From the cell containing the given text, extract its center point as [x, y] coordinate. 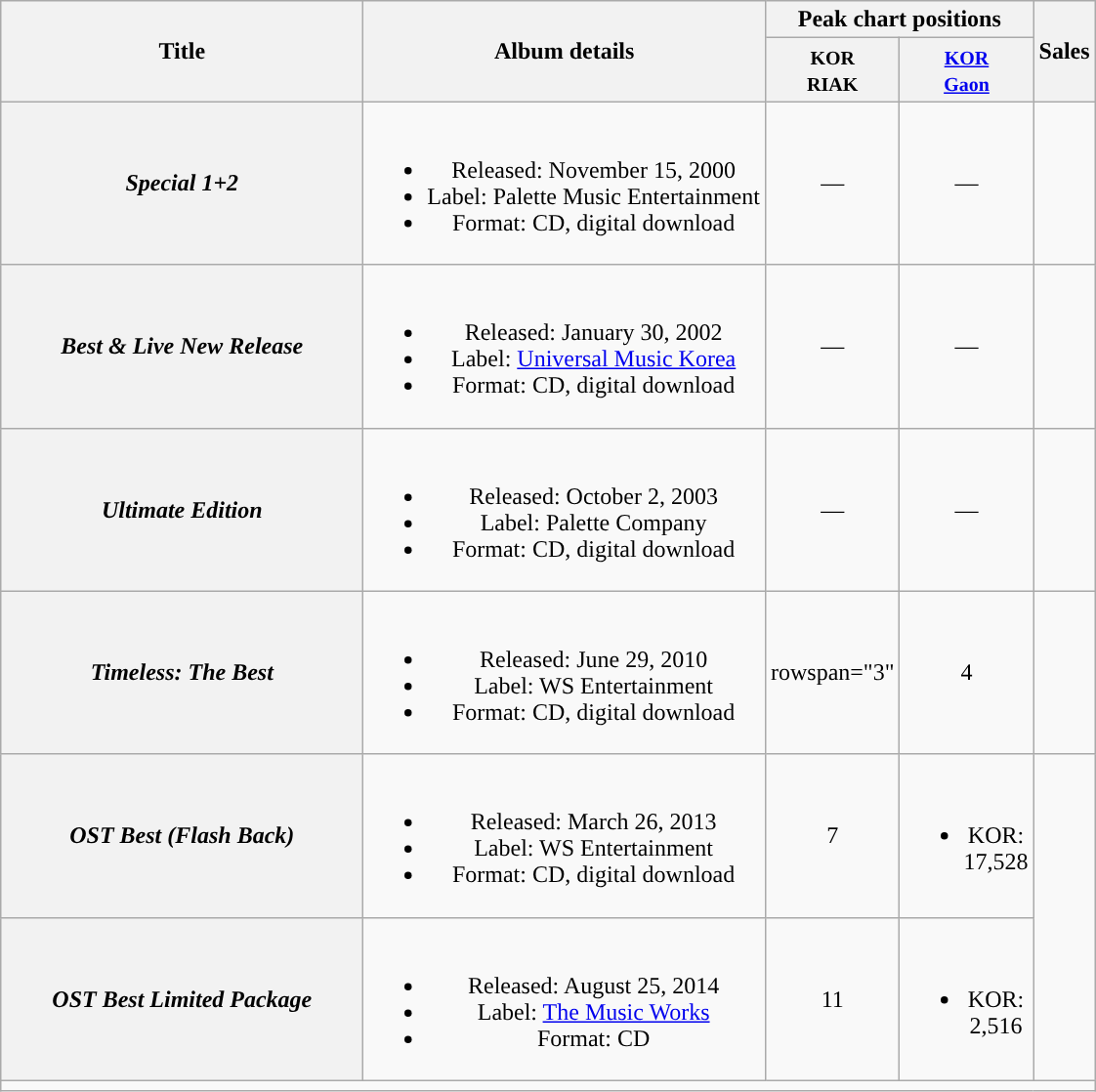
Title [182, 51]
7 [832, 836]
Released: August 25, 2014Label: The Music WorksFormat: CD [565, 998]
Released: November 15, 2000Label: Palette Music EntertainmentFormat: CD, digital download [565, 184]
Released: January 30, 2002Label: Universal Music KoreaFormat: CD, digital download [565, 346]
Ultimate Edition [182, 510]
KOR: 2,516 [967, 998]
Best & Live New Release [182, 346]
Timeless: The Best [182, 672]
OST Best (Flash Back) [182, 836]
Sales [1065, 51]
Released: October 2, 2003Label: Palette CompanyFormat: CD, digital download [565, 510]
OST Best Limited Package [182, 998]
Released: March 26, 2013Label: WS EntertainmentFormat: CD, digital download [565, 836]
Released: June 29, 2010Label: WS EntertainmentFormat: CD, digital download [565, 672]
4 [967, 672]
KORGaon [967, 70]
KORRIAK [832, 70]
KOR: 17,528 [967, 836]
Peak chart positions [899, 20]
Special 1+2 [182, 184]
rowspan="3" [832, 672]
Album details [565, 51]
11 [832, 998]
